Provide the [x, y] coordinate of the cell's center where the given text is located.  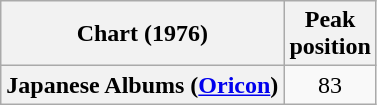
Peakposition [330, 34]
Chart (1976) [142, 34]
83 [330, 85]
Japanese Albums (Oricon) [142, 85]
